Return the (x, y) coordinate for the center point of the cell that contains the specified text.  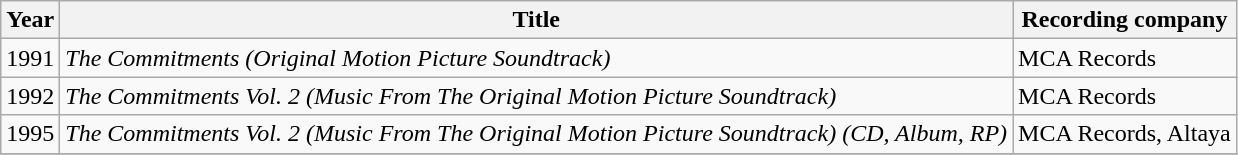
Title (536, 20)
Year (30, 20)
1995 (30, 134)
The Commitments Vol. 2 (Music From The Original Motion Picture Soundtrack) (CD, Album, RP) (536, 134)
Recording company (1125, 20)
MCA Records, Altaya (1125, 134)
The Commitments (Original Motion Picture Soundtrack) (536, 58)
The Commitments Vol. 2 (Music From The Original Motion Picture Soundtrack) (536, 96)
1992 (30, 96)
1991 (30, 58)
